Determine the [x, y] coordinate at the center of the cell enclosing the given text.  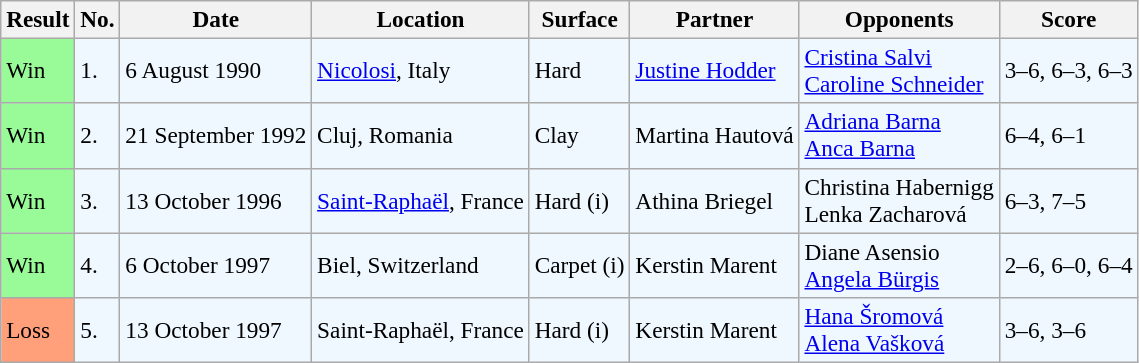
Result [38, 19]
2. [98, 136]
Cluj, Romania [421, 136]
13 October 1997 [216, 330]
Adriana Barna Anca Barna [899, 136]
Athina Briegel [714, 200]
Carpet (i) [580, 264]
3. [98, 200]
21 September 1992 [216, 136]
3–6, 6–3, 6–3 [1068, 70]
6 October 1997 [216, 264]
Clay [580, 136]
Surface [580, 19]
2–6, 6–0, 6–4 [1068, 264]
Cristina Salvi Caroline Schneider [899, 70]
Martina Hautová [714, 136]
4. [98, 264]
Diane Asensio Angela Bürgis [899, 264]
No. [98, 19]
Justine Hodder [714, 70]
Biel, Switzerland [421, 264]
Loss [38, 330]
13 October 1996 [216, 200]
Date [216, 19]
Score [1068, 19]
Location [421, 19]
Opponents [899, 19]
Partner [714, 19]
1. [98, 70]
Nicolosi, Italy [421, 70]
Hard [580, 70]
5. [98, 330]
3–6, 3–6 [1068, 330]
Hana Šromová Alena Vašková [899, 330]
6–3, 7–5 [1068, 200]
6–4, 6–1 [1068, 136]
Christina Habernigg Lenka Zacharová [899, 200]
6 August 1990 [216, 70]
